Return the [x, y] coordinate for the center point of the cell that contains the specified text.  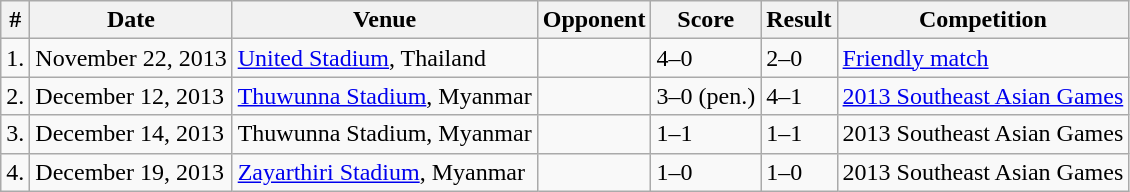
November 22, 2013 [131, 58]
United Stadium, Thailand [384, 58]
Competition [983, 20]
3–0 (pen.) [706, 96]
Result [799, 20]
4–0 [706, 58]
Opponent [594, 20]
4–1 [799, 96]
Date [131, 20]
Zayarthiri Stadium, Myanmar [384, 172]
Venue [384, 20]
1. [16, 58]
3. [16, 134]
Score [706, 20]
# [16, 20]
2. [16, 96]
4. [16, 172]
December 19, 2013 [131, 172]
Friendly match [983, 58]
December 12, 2013 [131, 96]
2–0 [799, 58]
December 14, 2013 [131, 134]
